Output the (X, Y) coordinate of the center of the cell containing the given text.  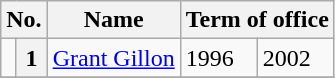
No. (24, 20)
1996 (218, 58)
Grant Gillon (114, 58)
1 (32, 58)
Name (114, 20)
Term of office (257, 20)
2002 (296, 58)
